Detect which cell encompasses the target text, then output its (x, y) center coordinate. 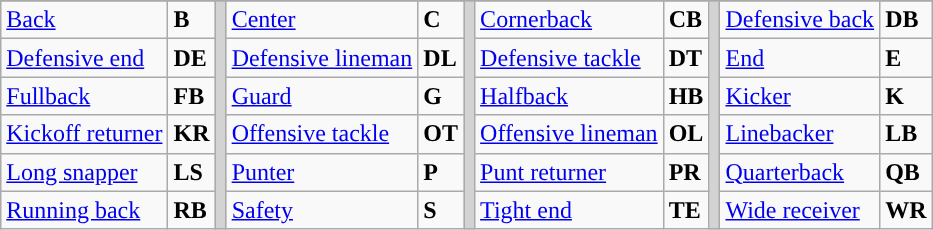
S (441, 210)
Wide receiver (800, 210)
QB (906, 172)
WR (906, 210)
DT (686, 58)
DE (192, 58)
Defensive tackle (570, 58)
Back (84, 20)
Kicker (800, 96)
OL (686, 134)
Offensive lineman (570, 134)
Defensive lineman (322, 58)
G (441, 96)
K (906, 96)
E (906, 58)
C (441, 20)
Defensive end (84, 58)
Punt returner (570, 172)
HB (686, 96)
DB (906, 20)
Long snapper (84, 172)
RB (192, 210)
TE (686, 210)
CB (686, 20)
OT (441, 134)
Linebacker (800, 134)
LB (906, 134)
End (800, 58)
Punter (322, 172)
B (192, 20)
PR (686, 172)
LS (192, 172)
Running back (84, 210)
Fullback (84, 96)
Offensive tackle (322, 134)
Center (322, 20)
KR (192, 134)
Safety (322, 210)
Kickoff returner (84, 134)
Guard (322, 96)
FB (192, 96)
Quarterback (800, 172)
Halfback (570, 96)
DL (441, 58)
Cornerback (570, 20)
Tight end (570, 210)
P (441, 172)
Defensive back (800, 20)
